Capture the cell that displays the provided text and extract its [X, Y] central coordinate. 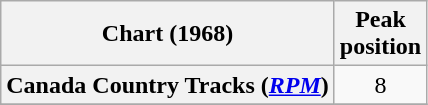
Peakposition [380, 34]
Chart (1968) [168, 34]
Canada Country Tracks (RPM) [168, 85]
8 [380, 85]
